Find where the given text appears and provide that cell's center as (x, y) coordinate. 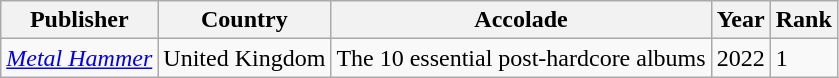
Publisher (80, 20)
Country (244, 20)
Accolade (521, 20)
Metal Hammer (80, 58)
Rank (804, 20)
United Kingdom (244, 58)
1 (804, 58)
Year (740, 20)
2022 (740, 58)
The 10 essential post-hardcore albums (521, 58)
